Detect which cell encompasses the target text, then output its [X, Y] center coordinate. 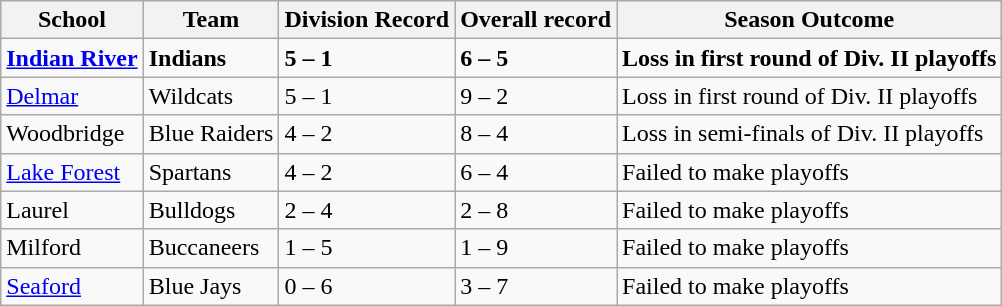
Lake Forest [72, 172]
6 – 4 [536, 172]
6 – 5 [536, 58]
2 – 8 [536, 210]
2 – 4 [367, 210]
3 – 7 [536, 286]
Woodbridge [72, 134]
0 – 6 [367, 286]
Indians [211, 58]
Seaford [72, 286]
Overall record [536, 20]
8 – 4 [536, 134]
Loss in semi-finals of Div. II playoffs [810, 134]
1 – 5 [367, 248]
Season Outcome [810, 20]
Buccaneers [211, 248]
9 – 2 [536, 96]
Bulldogs [211, 210]
Blue Jays [211, 286]
Laurel [72, 210]
Wildcats [211, 96]
Blue Raiders [211, 134]
Division Record [367, 20]
Team [211, 20]
Milford [72, 248]
Spartans [211, 172]
1 – 9 [536, 248]
Delmar [72, 96]
Indian River [72, 58]
School [72, 20]
